Return the [X, Y] coordinate for the center point of the cell that contains the specified text.  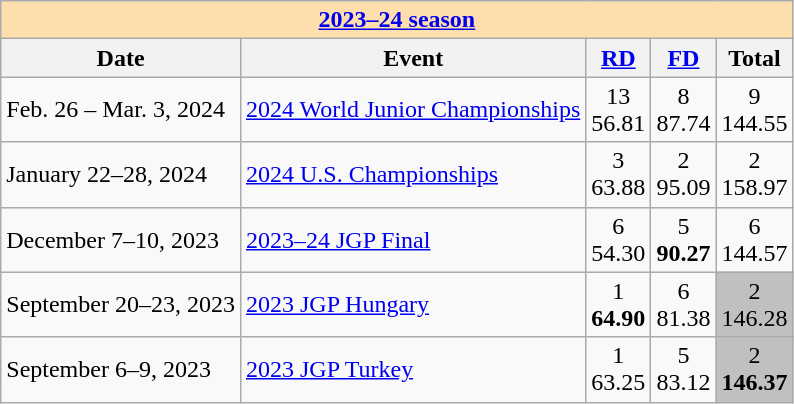
13 56.81 [618, 110]
9 144.55 [754, 110]
January 22–28, 2024 [121, 174]
RD [618, 58]
2 158.97 [754, 174]
Feb. 26 – Mar. 3, 2024 [121, 110]
2023–24 season [397, 20]
Total [754, 58]
6 54.30 [618, 240]
6 81.38 [684, 304]
Event [412, 58]
FD [684, 58]
2023–24 JGP Final [412, 240]
Date [121, 58]
1 64.90 [618, 304]
1 63.25 [618, 370]
September 6–9, 2023 [121, 370]
5 90.27 [684, 240]
3 63.88 [618, 174]
2 95.09 [684, 174]
6 144.57 [754, 240]
September 20–23, 2023 [121, 304]
2 146.37 [754, 370]
2023 JGP Turkey [412, 370]
2 146.28 [754, 304]
8 87.74 [684, 110]
2024 World Junior Championships [412, 110]
December 7–10, 2023 [121, 240]
5 83.12 [684, 370]
2024 U.S. Championships [412, 174]
2023 JGP Hungary [412, 304]
